Return the (X, Y) coordinate for the center point of the cell that contains the specified text.  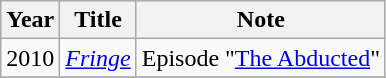
Note (260, 20)
Fringe (98, 58)
2010 (30, 58)
Title (98, 20)
Episode "The Abducted" (260, 58)
Year (30, 20)
